Find where the given text appears and provide that cell's center as [X, Y] coordinate. 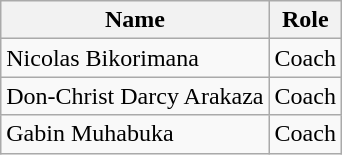
Don-Christ Darcy Arakaza [135, 96]
Nicolas Bikorimana [135, 58]
Name [135, 20]
Gabin Muhabuka [135, 134]
Role [305, 20]
